Identify which cell holds the provided text, then report its (X, Y) central coordinate. 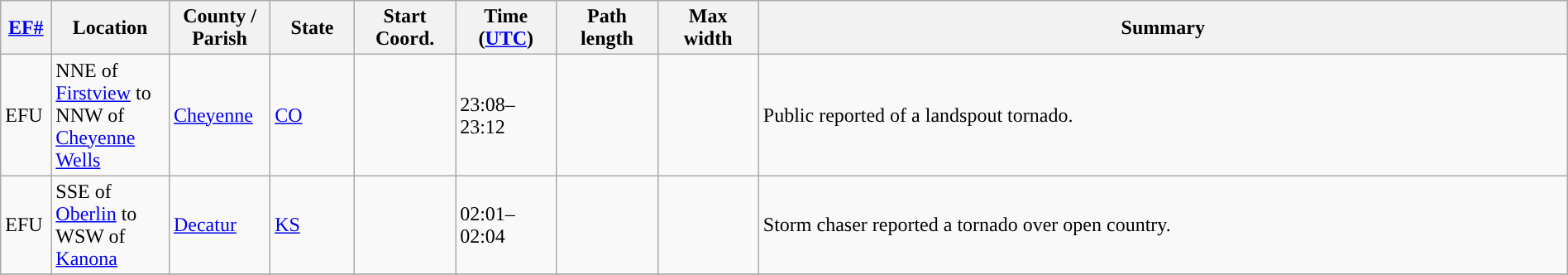
CO (313, 115)
Start Coord. (404, 28)
Storm chaser reported a tornado over open country. (1163, 225)
23:08–23:12 (506, 115)
Cheyenne (219, 115)
02:01–02:04 (506, 225)
KS (313, 225)
Decatur (219, 225)
Public reported of a landspout tornado. (1163, 115)
Time (UTC) (506, 28)
County / Parish (219, 28)
Summary (1163, 28)
SSE of Oberlin to WSW of Kanona (111, 225)
Location (111, 28)
EF# (26, 28)
Max width (708, 28)
Path length (607, 28)
State (313, 28)
NNE of Firstview to NNW of Cheyenne Wells (111, 115)
